Capture the cell that displays the provided text and extract its (X, Y) central coordinate. 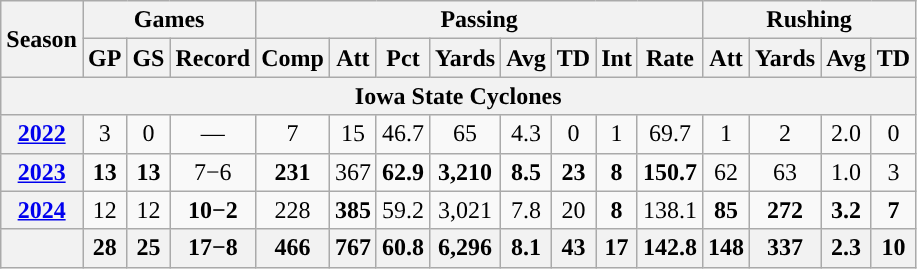
59.2 (402, 210)
1.0 (846, 172)
4.3 (526, 134)
Games (168, 20)
231 (293, 172)
Passing (480, 20)
85 (726, 210)
6,296 (466, 248)
2023 (42, 172)
10−2 (213, 210)
2.0 (846, 134)
Comp (293, 58)
Iowa State Cyclones (458, 96)
65 (466, 134)
142.8 (670, 248)
8.1 (526, 248)
25 (148, 248)
Rate (670, 58)
8.5 (526, 172)
150.7 (670, 172)
43 (573, 248)
7.8 (526, 210)
46.7 (402, 134)
3,210 (466, 172)
138.1 (670, 210)
62 (726, 172)
— (213, 134)
148 (726, 248)
3,021 (466, 210)
15 (352, 134)
17−8 (213, 248)
2.3 (846, 248)
GP (104, 58)
62.9 (402, 172)
2022 (42, 134)
Rushing (808, 20)
Record (213, 58)
63 (786, 172)
385 (352, 210)
272 (786, 210)
Int (617, 58)
20 (573, 210)
Season (42, 39)
Pct (402, 58)
7−6 (213, 172)
2 (786, 134)
GS (148, 58)
767 (352, 248)
2024 (42, 210)
228 (293, 210)
3.2 (846, 210)
466 (293, 248)
69.7 (670, 134)
28 (104, 248)
337 (786, 248)
17 (617, 248)
60.8 (402, 248)
10 (893, 248)
367 (352, 172)
23 (573, 172)
